Determine the [x, y] coordinate at the center of the cell enclosing the given text.  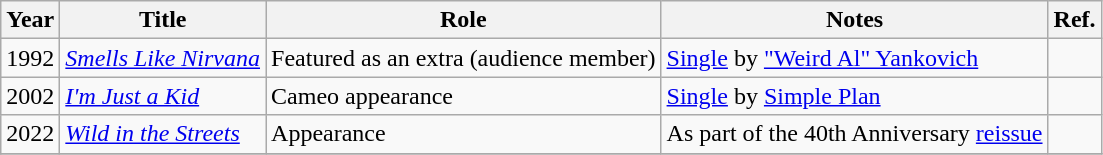
Wild in the Streets [163, 134]
Ref. [1074, 20]
1992 [30, 58]
Notes [854, 20]
Role [464, 20]
Single by "Weird Al" Yankovich [854, 58]
I'm Just a Kid [163, 96]
As part of the 40th Anniversary reissue [854, 134]
Single by Simple Plan [854, 96]
2002 [30, 96]
Appearance [464, 134]
Year [30, 20]
2022 [30, 134]
Cameo appearance [464, 96]
Title [163, 20]
Featured as an extra (audience member) [464, 58]
Smells Like Nirvana [163, 58]
